Search for the cell housing the specified text and yield its [X, Y] center coordinate. 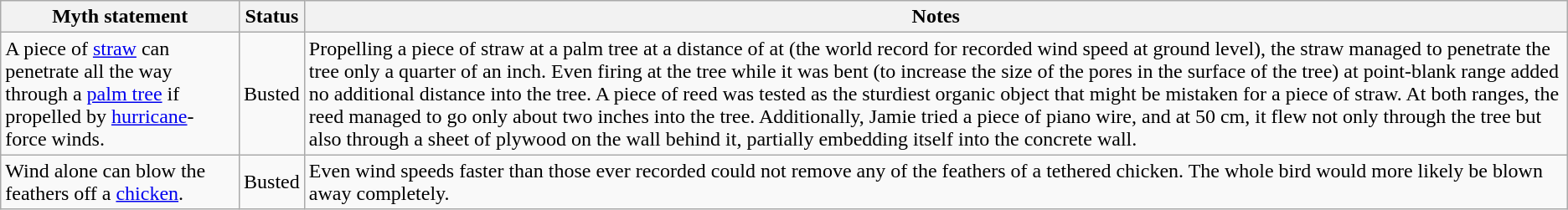
Wind alone can blow the feathers off a chicken. [121, 182]
Status [272, 17]
Notes [936, 17]
A piece of straw can penetrate all the way through a palm tree if propelled by hurricane-force winds. [121, 94]
Myth statement [121, 17]
